Provide the (X, Y) coordinate of the cell's center where the given text is located.  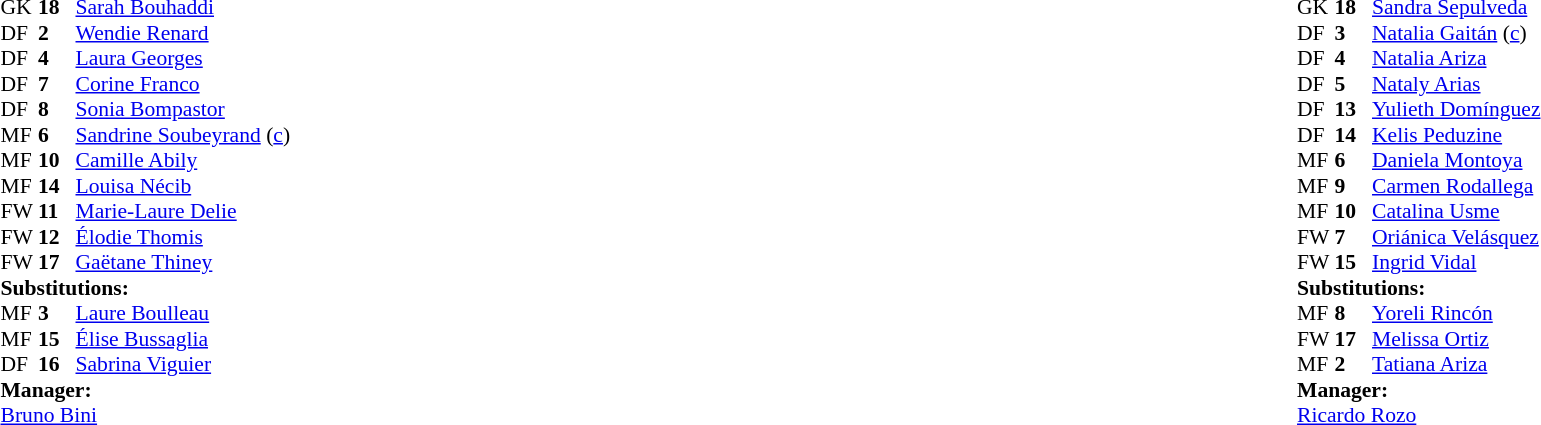
Oriánica Velásquez (1456, 237)
Sabrina Viguier (184, 365)
Natalia Gaitán (c) (1456, 33)
Yulieth Domínguez (1456, 109)
Louisa Nécib (184, 186)
Sandrine Soubeyrand (c) (184, 135)
Ingrid Vidal (1456, 263)
16 (57, 365)
Nataly Arias (1456, 84)
Yoreli Rincón (1456, 313)
9 (1354, 186)
Tatiana Ariza (1456, 365)
Sonia Bompastor (184, 109)
Camille Abily (184, 161)
Élodie Thomis (184, 237)
Gaëtane Thiney (184, 263)
Carmen Rodallega (1456, 186)
Natalia Ariza (1456, 59)
5 (1354, 84)
Laura Georges (184, 59)
12 (57, 237)
Marie-Laure Delie (184, 211)
Daniela Montoya (1456, 161)
Élise Bussaglia (184, 339)
11 (57, 211)
Wendie Renard (184, 33)
Corine Franco (184, 84)
Kelis Peduzine (1456, 135)
13 (1354, 109)
Laure Boulleau (184, 313)
Melissa Ortiz (1456, 339)
Catalina Usme (1456, 211)
